Find where the given text appears and provide that cell's center as [x, y] coordinate. 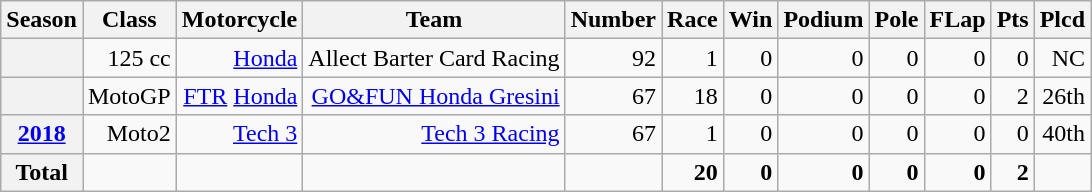
Plcd [1062, 20]
Class [129, 20]
125 cc [129, 58]
Tech 3 [240, 134]
Pts [1012, 20]
Number [613, 20]
Tech 3 Racing [434, 134]
Pole [896, 20]
Motorcycle [240, 20]
92 [613, 58]
GO&FUN Honda Gresini [434, 96]
FLap [958, 20]
Total [42, 172]
Race [693, 20]
40th [1062, 134]
Win [750, 20]
Honda [240, 58]
Season [42, 20]
Moto2 [129, 134]
FTR Honda [240, 96]
Team [434, 20]
Allect Barter Card Racing [434, 58]
Podium [824, 20]
MotoGP [129, 96]
18 [693, 96]
20 [693, 172]
2018 [42, 134]
26th [1062, 96]
NC [1062, 58]
